Return (X, Y) of the center of cell containing provided text 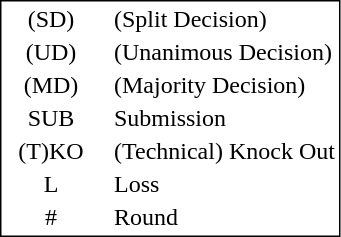
# (50, 217)
SUB (50, 119)
(T)KO (50, 151)
Loss (224, 185)
(UD) (50, 53)
L (50, 185)
Submission (224, 119)
(MD) (50, 85)
(Unanimous Decision) (224, 53)
(Technical) Knock Out (224, 151)
(Split Decision) (224, 19)
Round (224, 217)
(Majority Decision) (224, 85)
(SD) (50, 19)
